Find where the given text appears and provide that cell's center as (X, Y) coordinate. 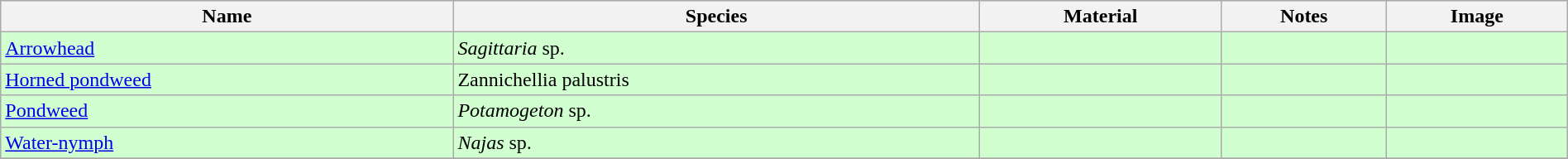
Horned pondweed (227, 79)
Notes (1303, 17)
Material (1100, 17)
Species (716, 17)
Zannichellia palustris (716, 79)
Pondweed (227, 111)
Image (1477, 17)
Arrowhead (227, 48)
Sagittaria sp. (716, 48)
Name (227, 17)
Potamogeton sp. (716, 111)
Najas sp. (716, 142)
Water-nymph (227, 142)
